Detect which cell encompasses the target text, then output its [X, Y] center coordinate. 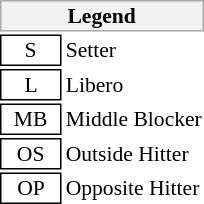
Opposite Hitter [134, 188]
Outside Hitter [134, 154]
MB [30, 120]
Libero [134, 85]
OP [30, 188]
Setter [134, 50]
Legend [102, 16]
OS [30, 154]
L [30, 85]
S [30, 50]
Middle Blocker [134, 120]
